Pinpoint the cell where the given text exists, returning its [x, y] midpoint coordinate. 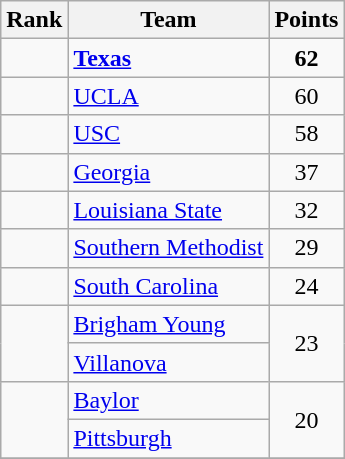
32 [306, 210]
24 [306, 286]
Texas [168, 58]
USC [168, 134]
South Carolina [168, 286]
Southern Methodist [168, 248]
Georgia [168, 172]
60 [306, 96]
Brigham Young [168, 324]
23 [306, 343]
37 [306, 172]
29 [306, 248]
Points [306, 20]
Louisiana State [168, 210]
Villanova [168, 362]
Rank [34, 20]
UCLA [168, 96]
62 [306, 58]
Pittsburgh [168, 438]
Baylor [168, 400]
20 [306, 419]
Team [168, 20]
58 [306, 134]
